Detect which cell encompasses the target text, then output its [x, y] center coordinate. 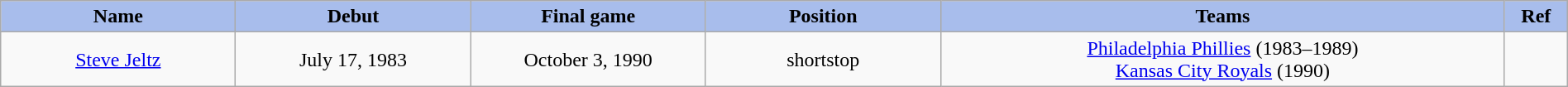
July 17, 1983 [353, 60]
Debut [353, 17]
shortstop [823, 60]
October 3, 1990 [588, 60]
Philadelphia Phillies (1983–1989)Kansas City Royals (1990) [1222, 60]
Teams [1222, 17]
Ref [1536, 17]
Steve Jeltz [118, 60]
Final game [588, 17]
Position [823, 17]
Name [118, 17]
